Determine the (X, Y) coordinate at the center of the cell enclosing the given text.  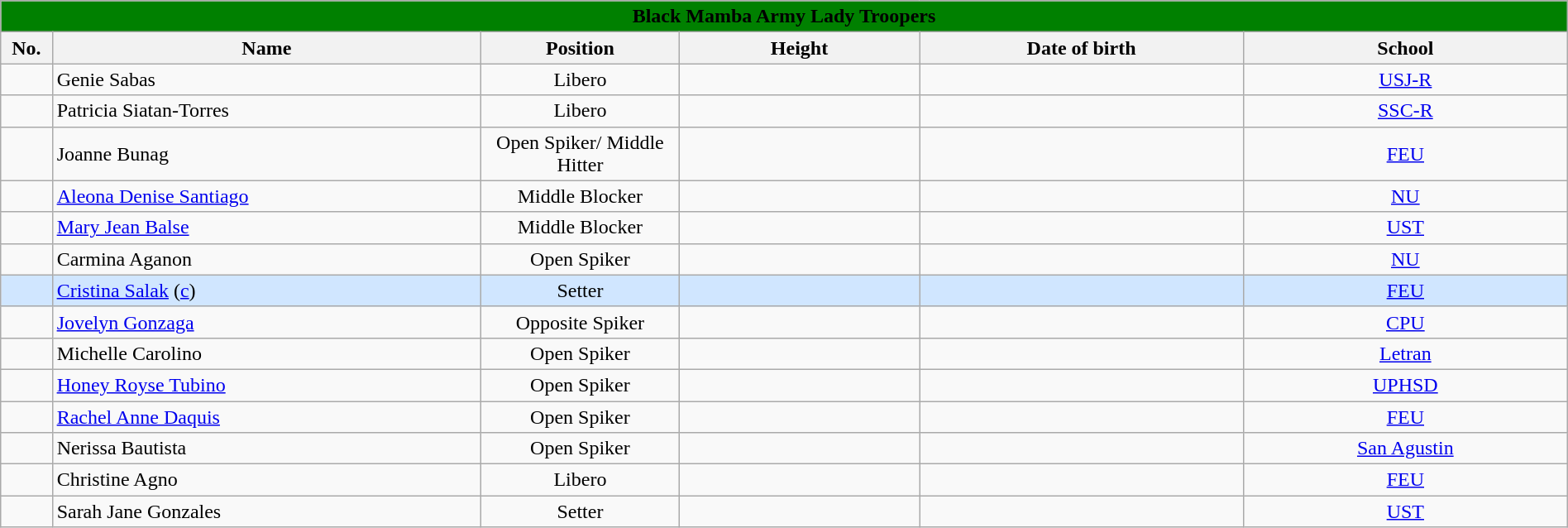
Carmina Aganon (266, 259)
CPU (1405, 322)
Open Spiker/ Middle Hitter (581, 154)
Position (581, 48)
Christine Agno (266, 480)
Aleona Denise Santiago (266, 196)
Opposite Spiker (581, 322)
Sarah Jane Gonzales (266, 511)
School (1405, 48)
San Agustin (1405, 449)
Date of birth (1082, 48)
Letran (1405, 353)
Nerissa Bautista (266, 449)
Genie Sabas (266, 79)
Jovelyn Gonzaga (266, 322)
SSC-R (1405, 111)
Height (799, 48)
Michelle Carolino (266, 353)
Mary Jean Balse (266, 228)
Joanne Bunag (266, 154)
UPHSD (1405, 385)
Patricia Siatan-Torres (266, 111)
Name (266, 48)
Black Mamba Army Lady Troopers (784, 17)
Rachel Anne Daquis (266, 416)
No. (26, 48)
Cristina Salak (c) (266, 290)
Honey Royse Tubino (266, 385)
USJ-R (1405, 79)
